Output the (x, y) coordinate of the center of the cell containing the given text.  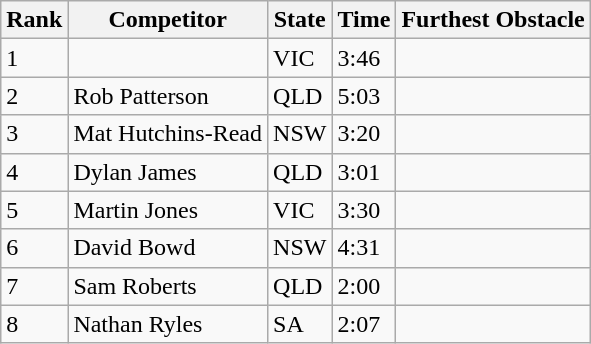
Competitor (168, 20)
4:31 (364, 248)
Sam Roberts (168, 286)
3:46 (364, 58)
3:01 (364, 172)
2:07 (364, 324)
Rob Patterson (168, 96)
Nathan Ryles (168, 324)
SA (300, 324)
5 (34, 210)
Dylan James (168, 172)
3:20 (364, 134)
Furthest Obstacle (493, 20)
State (300, 20)
Martin Jones (168, 210)
3:30 (364, 210)
4 (34, 172)
5:03 (364, 96)
8 (34, 324)
6 (34, 248)
3 (34, 134)
Mat Hutchins-Read (168, 134)
1 (34, 58)
Time (364, 20)
2 (34, 96)
2:00 (364, 286)
David Bowd (168, 248)
Rank (34, 20)
7 (34, 286)
